For the text-containing cell, return its midpoint in (X, Y) coordinate format. 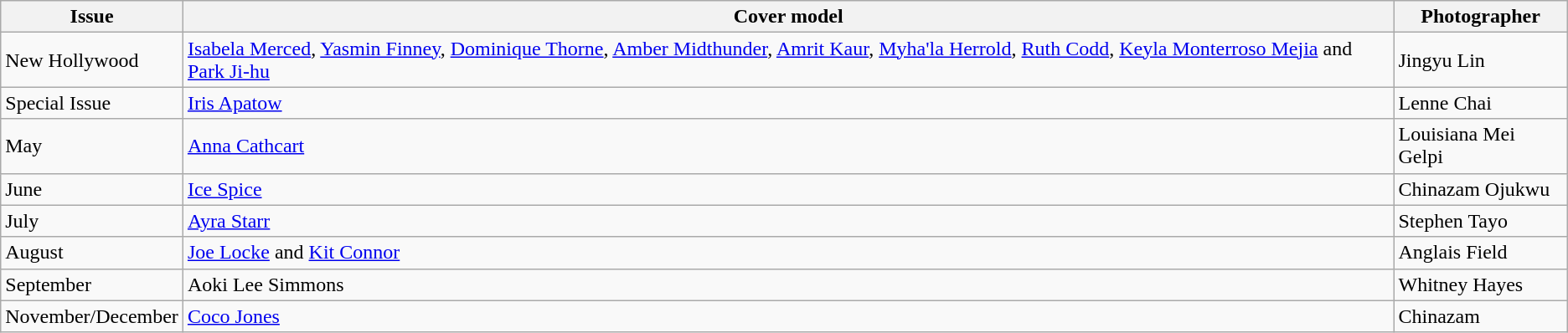
Joe Locke and Kit Connor (788, 253)
Anglais Field (1481, 253)
Ayra Starr (788, 221)
Aoki Lee Simmons (788, 284)
Ice Spice (788, 189)
July (92, 221)
August (92, 253)
Stephen Tayo (1481, 221)
Whitney Hayes (1481, 284)
Jingyu Lin (1481, 60)
Anna Cathcart (788, 146)
Photographer (1481, 17)
September (92, 284)
Chinazam (1481, 316)
Coco Jones (788, 316)
New Hollywood (92, 60)
June (92, 189)
Chinazam Ojukwu (1481, 189)
Louisiana Mei Gelpi (1481, 146)
November/December (92, 316)
Special Issue (92, 103)
Cover model (788, 17)
May (92, 146)
Issue (92, 17)
Isabela Merced, Yasmin Finney, Dominique Thorne, Amber Midthunder, Amrit Kaur, Myha'la Herrold, Ruth Codd, Keyla Monterroso Mejia and Park Ji-hu (788, 60)
Iris Apatow (788, 103)
Lenne Chai (1481, 103)
